Extract the [X, Y] coordinate from the center of the cell holding the provided text.  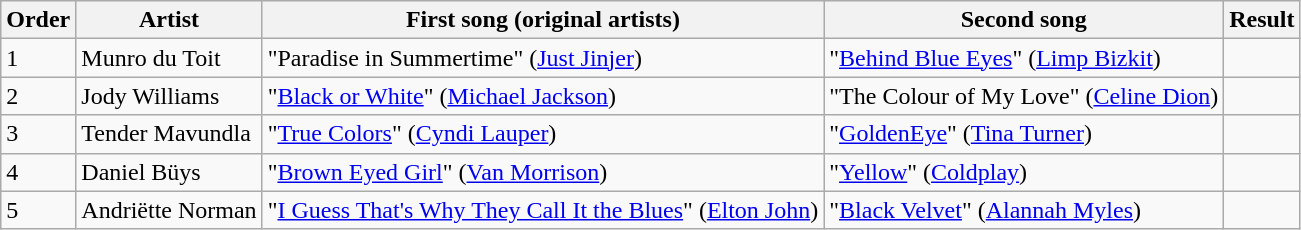
"The Colour of My Love" (Celine Dion) [1024, 96]
"I Guess That's Why They Call It the Blues" (Elton John) [543, 210]
Result [1262, 20]
"Brown Eyed Girl" (Van Morrison) [543, 172]
Munro du Toit [169, 58]
Daniel Büys [169, 172]
"GoldenEye" (Tina Turner) [1024, 134]
First song (original artists) [543, 20]
1 [38, 58]
"Black Velvet" (Alannah Myles) [1024, 210]
2 [38, 96]
Order [38, 20]
"Paradise in Summertime" (Just Jinjer) [543, 58]
Jody Williams [169, 96]
Andriëtte Norman [169, 210]
"True Colors" (Cyndi Lauper) [543, 134]
Tender Mavundla [169, 134]
5 [38, 210]
4 [38, 172]
"Black or White" (Michael Jackson) [543, 96]
"Behind Blue Eyes" (Limp Bizkit) [1024, 58]
Second song [1024, 20]
3 [38, 134]
"Yellow" (Coldplay) [1024, 172]
Artist [169, 20]
